Scan for the cell matching the given text and deliver its [X, Y] coordinate at center. 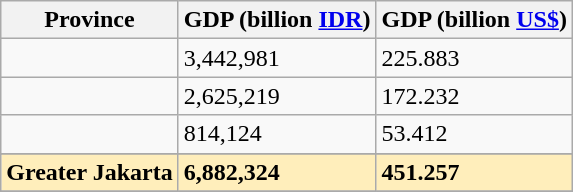
172.232 [474, 96]
3,442,981 [277, 58]
2,625,219 [277, 96]
GDP (billion US$) [474, 20]
225.883 [474, 58]
Greater Jakarta [90, 172]
53.412 [474, 134]
814,124 [277, 134]
GDP (billion IDR) [277, 20]
6,882,324 [277, 172]
451.257 [474, 172]
Province [90, 20]
